Return the [X, Y] coordinate for the center point of the cell that contains the specified text.  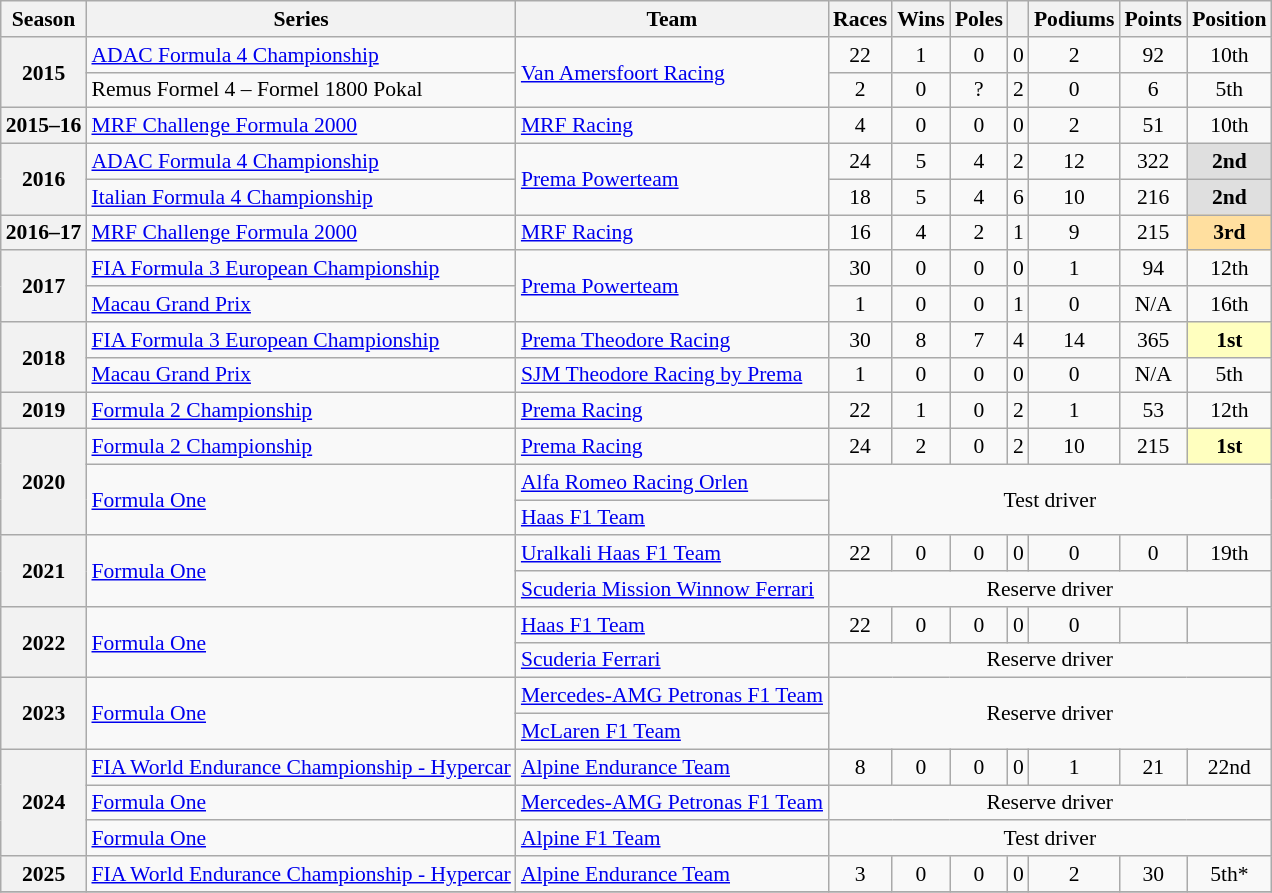
Italian Formula 4 Championship [300, 197]
Scuderia Ferrari [672, 660]
2020 [44, 482]
53 [1153, 411]
12 [1074, 162]
19th [1229, 554]
2015–16 [44, 126]
Remus Formel 4 – Formel 1800 Pokal [300, 90]
Season [44, 19]
Alpine F1 Team [672, 839]
2023 [44, 714]
Podiums [1074, 19]
2016 [44, 180]
9 [1074, 233]
51 [1153, 126]
2024 [44, 802]
14 [1074, 340]
Poles [979, 19]
94 [1153, 269]
2017 [44, 286]
5th* [1229, 874]
? [979, 90]
Prema Theodore Racing [672, 340]
McLaren F1 Team [672, 732]
7 [979, 340]
16th [1229, 304]
2016–17 [44, 233]
21 [1153, 767]
18 [860, 197]
Races [860, 19]
Wins [921, 19]
322 [1153, 162]
2019 [44, 411]
92 [1153, 55]
3rd [1229, 233]
365 [1153, 340]
Points [1153, 19]
Position [1229, 19]
Uralkali Haas F1 Team [672, 554]
Series [300, 19]
2015 [44, 72]
2022 [44, 642]
Alfa Romeo Racing Orlen [672, 482]
Van Amersfoort Racing [672, 72]
Scuderia Mission Winnow Ferrari [672, 589]
SJM Theodore Racing by Prema [672, 375]
3 [860, 874]
2025 [44, 874]
216 [1153, 197]
2021 [44, 572]
22nd [1229, 767]
Team [672, 19]
16 [860, 233]
2018 [44, 358]
